Scan for the cell matching the given text and deliver its [X, Y] coordinate at center. 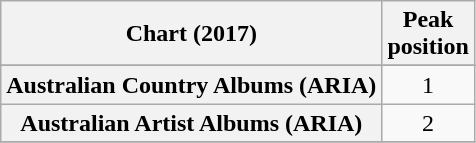
1 [428, 85]
Australian Artist Albums (ARIA) [192, 123]
Chart (2017) [192, 34]
Australian Country Albums (ARIA) [192, 85]
2 [428, 123]
Peak position [428, 34]
